Extract the (X, Y) coordinate from the center of the cell holding the provided text.  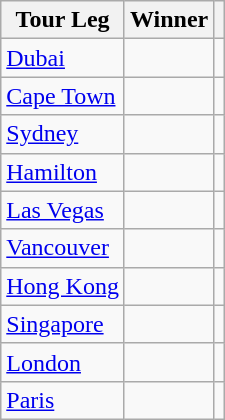
Singapore (63, 324)
Tour Leg (63, 20)
Sydney (63, 134)
Hong Kong (63, 286)
Paris (63, 400)
Winner (168, 20)
Dubai (63, 58)
Hamilton (63, 172)
Cape Town (63, 96)
Vancouver (63, 248)
Las Vegas (63, 210)
London (63, 362)
